Determine the [x, y] coordinate at the center of the cell enclosing the given text.  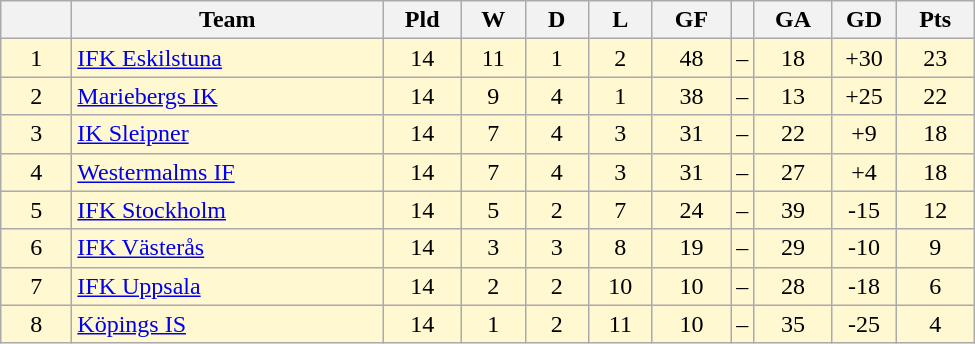
Mariebergs IK [228, 96]
+4 [864, 172]
Pld [422, 20]
27 [794, 172]
-15 [864, 210]
29 [794, 248]
Pts [936, 20]
23 [936, 58]
-10 [864, 248]
24 [692, 210]
-18 [864, 286]
D [557, 20]
IFK Uppsala [228, 286]
12 [936, 210]
38 [692, 96]
GA [794, 20]
L [621, 20]
W [493, 20]
+9 [864, 134]
GF [692, 20]
GD [864, 20]
IFK Stockholm [228, 210]
Team [228, 20]
IFK Eskilstuna [228, 58]
48 [692, 58]
+30 [864, 58]
Köpings IS [228, 324]
13 [794, 96]
IFK Västerås [228, 248]
39 [794, 210]
-25 [864, 324]
Westermalms IF [228, 172]
28 [794, 286]
19 [692, 248]
IK Sleipner [228, 134]
35 [794, 324]
+25 [864, 96]
